Locate the cell with the specified text and output its (x, y) center coordinate. 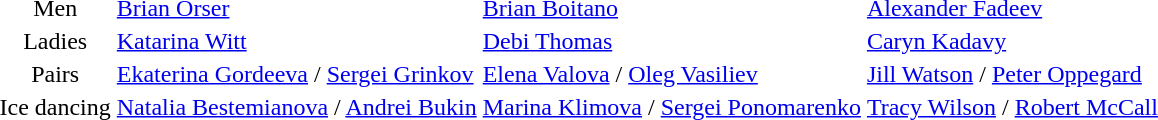
Katarina Witt (296, 41)
Debi Thomas (672, 41)
Elena Valova / Oleg Vasiliev (672, 74)
Ekaterina Gordeeva / Sergei Grinkov (296, 74)
